Identify which cell holds the provided text, then report its [x, y] central coordinate. 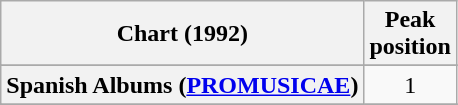
Chart (1992) [182, 34]
Spanish Albums (PROMUSICAE) [182, 85]
1 [410, 85]
Peakposition [410, 34]
